Identify which cell holds the provided text, then report its (x, y) central coordinate. 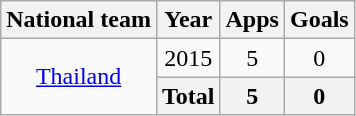
2015 (188, 58)
Year (188, 20)
Thailand (79, 77)
Goals (319, 20)
Total (188, 96)
National team (79, 20)
Apps (252, 20)
